Identify which cell holds the provided text, then report its [x, y] central coordinate. 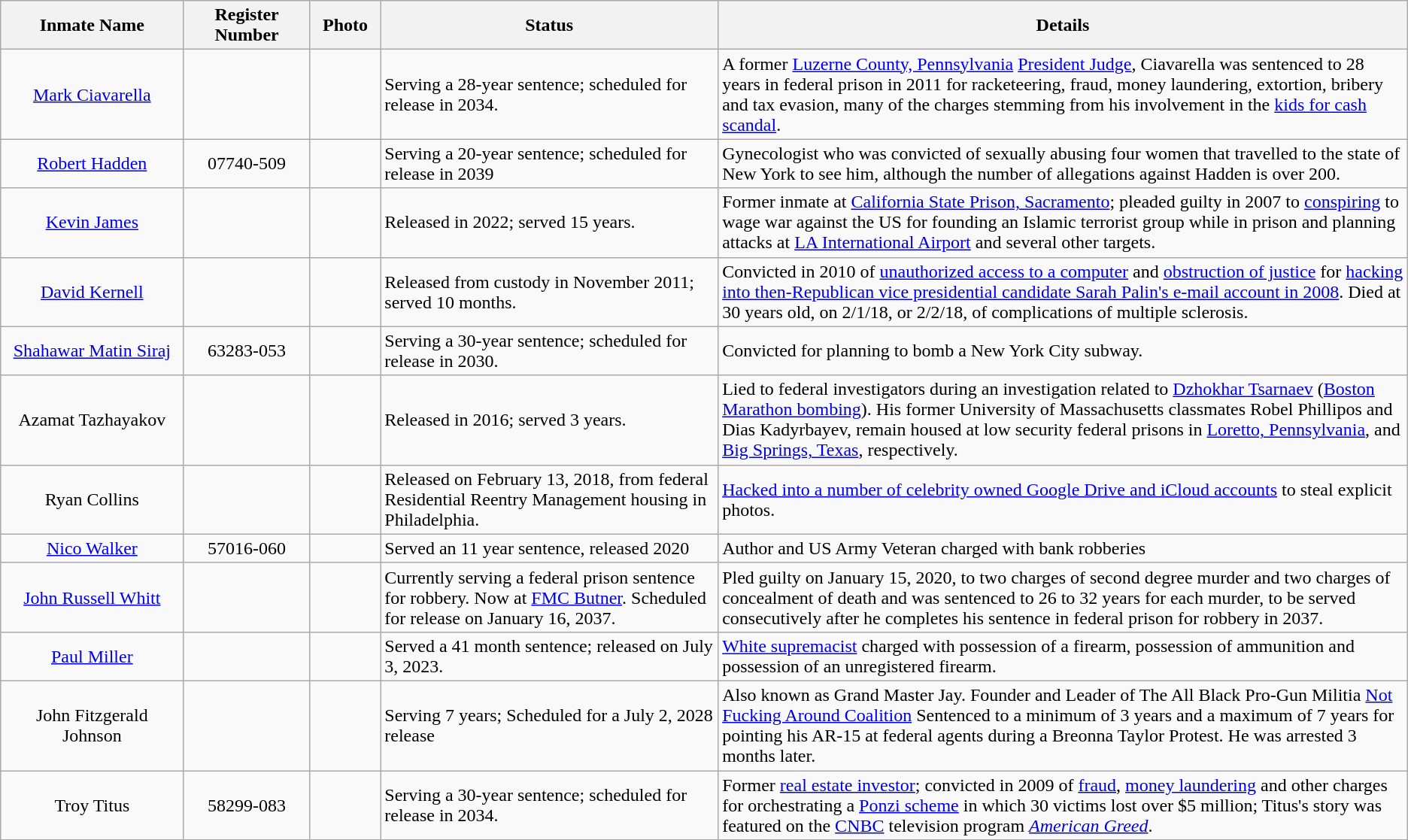
07740-509 [247, 164]
White supremacist charged with possession of a firearm, possession of ammunition and possession of an unregistered firearm. [1064, 656]
Paul Miller [92, 656]
Hacked into a number of celebrity owned Google Drive and iCloud accounts to steal explicit photos. [1064, 499]
Status [549, 26]
Inmate Name [92, 26]
David Kernell [92, 292]
63283-053 [247, 350]
Mark Ciavarella [92, 95]
Serving a 28-year sentence; scheduled for release in 2034. [549, 95]
Photo [345, 26]
Robert Hadden [92, 164]
John Russell Whitt [92, 597]
Serving a 30-year sentence; scheduled for release in 2034. [549, 805]
58299-083 [247, 805]
Serving a 30-year sentence; scheduled for release in 2030. [549, 350]
Register Number [247, 26]
Shahawar Matin Siraj [92, 350]
57016-060 [247, 548]
Serving 7 years; Scheduled for a July 2, 2028 release [549, 725]
John Fitzgerald Johnson [92, 725]
Ryan Collins [92, 499]
Kevin James [92, 223]
Served a 41 month sentence; released on July 3, 2023. [549, 656]
Troy Titus [92, 805]
Author and US Army Veteran charged with bank robberies [1064, 548]
Released in 2022; served 15 years. [549, 223]
Released from custody in November 2011; served 10 months. [549, 292]
Serving a 20-year sentence; scheduled for release in 2039 [549, 164]
Details [1064, 26]
Released in 2016; served 3 years. [549, 420]
Currently serving a federal prison sentence for robbery. Now at FMC Butner. Scheduled for release on January 16, 2037. [549, 597]
Convicted for planning to bomb a New York City subway. [1064, 350]
Azamat Tazhayakov [92, 420]
Nico Walker [92, 548]
Released on February 13, 2018, from federal Residential Reentry Management housing in Philadelphia. [549, 499]
Served an 11 year sentence, released 2020 [549, 548]
